Capture the cell that displays the provided text and extract its [x, y] central coordinate. 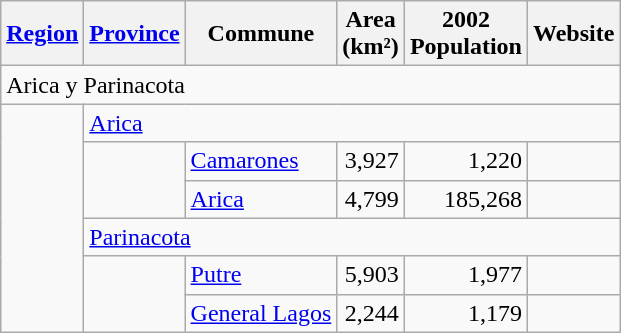
Commune [261, 34]
Parinacota [352, 237]
1,179 [466, 313]
185,268 [466, 199]
2,244 [371, 313]
5,903 [371, 275]
Area(km²) [371, 34]
1,220 [466, 161]
1,977 [466, 275]
Putre [261, 275]
2002Population [466, 34]
3,927 [371, 161]
General Lagos [261, 313]
Province [134, 34]
Region [42, 34]
Camarones [261, 161]
4,799 [371, 199]
Website [573, 34]
Arica y Parinacota [310, 85]
